Extract the [X, Y] coordinate from the center of the cell holding the provided text.  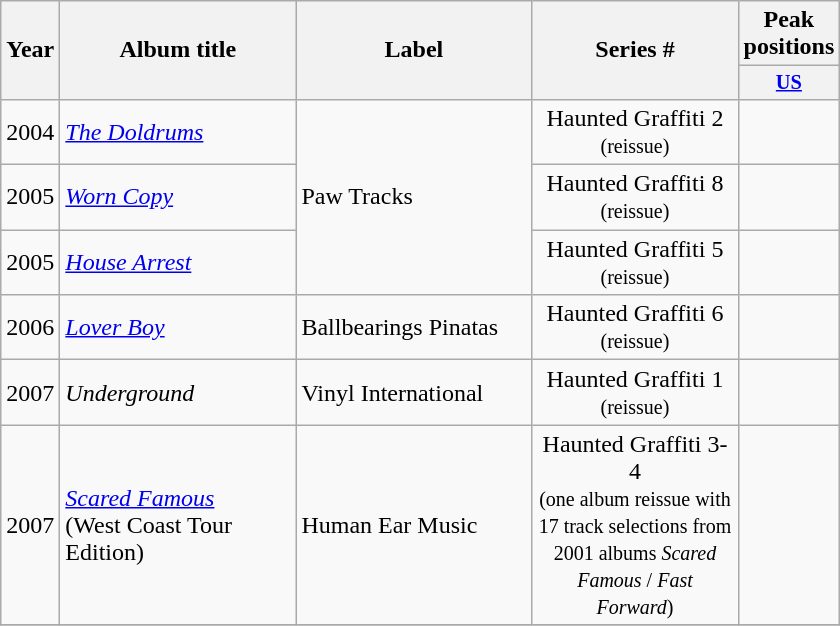
Vinyl International [414, 392]
Peak positions [789, 34]
Haunted Graffiti 5 (reissue) [635, 262]
Paw Tracks [414, 196]
House Arrest [178, 262]
Ballbearings Pinatas [414, 328]
Human Ear Music [414, 525]
Haunted Graffiti 6 (reissue) [635, 328]
Album title [178, 50]
Year [30, 50]
Lover Boy [178, 328]
Haunted Graffiti 2(reissue) [635, 132]
Underground [178, 392]
Scared Famous (West Coast Tour Edition) [178, 525]
2004 [30, 132]
2006 [30, 328]
Haunted Graffiti 8 (reissue) [635, 198]
Haunted Graffiti 1 (reissue) [635, 392]
Series # [635, 50]
Haunted Graffiti 3-4 (one album reissue with 17 track selections from 2001 albums Scared Famous / Fast Forward) [635, 525]
Worn Copy [178, 198]
Label [414, 50]
US [789, 83]
The Doldrums [178, 132]
